Scan for the cell matching the given text and deliver its [X, Y] coordinate at center. 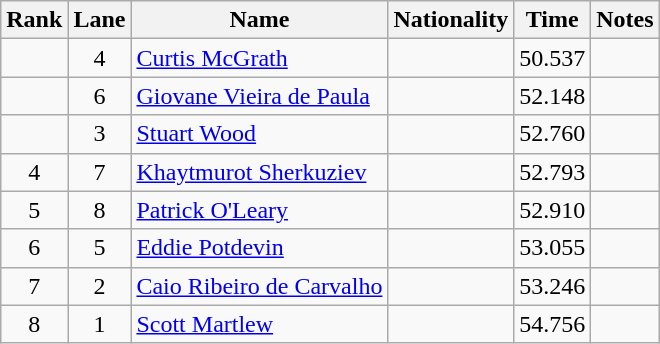
Eddie Potdevin [260, 248]
Caio Ribeiro de Carvalho [260, 286]
Patrick O'Leary [260, 210]
Giovane Vieira de Paula [260, 96]
Notes [625, 20]
52.910 [552, 210]
53.055 [552, 248]
52.148 [552, 96]
53.246 [552, 286]
50.537 [552, 58]
Nationality [451, 20]
Time [552, 20]
Khaytmurot Sherkuziev [260, 172]
3 [100, 134]
Lane [100, 20]
54.756 [552, 324]
2 [100, 286]
Curtis McGrath [260, 58]
1 [100, 324]
Stuart Wood [260, 134]
Rank [34, 20]
52.793 [552, 172]
Name [260, 20]
Scott Martlew [260, 324]
52.760 [552, 134]
